Determine the [x, y] coordinate at the center of the cell enclosing the given text.  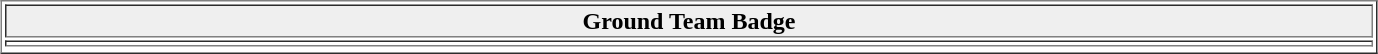
Ground Team Badge [689, 20]
